Determine the [x, y] coordinate at the center of the cell enclosing the given text.  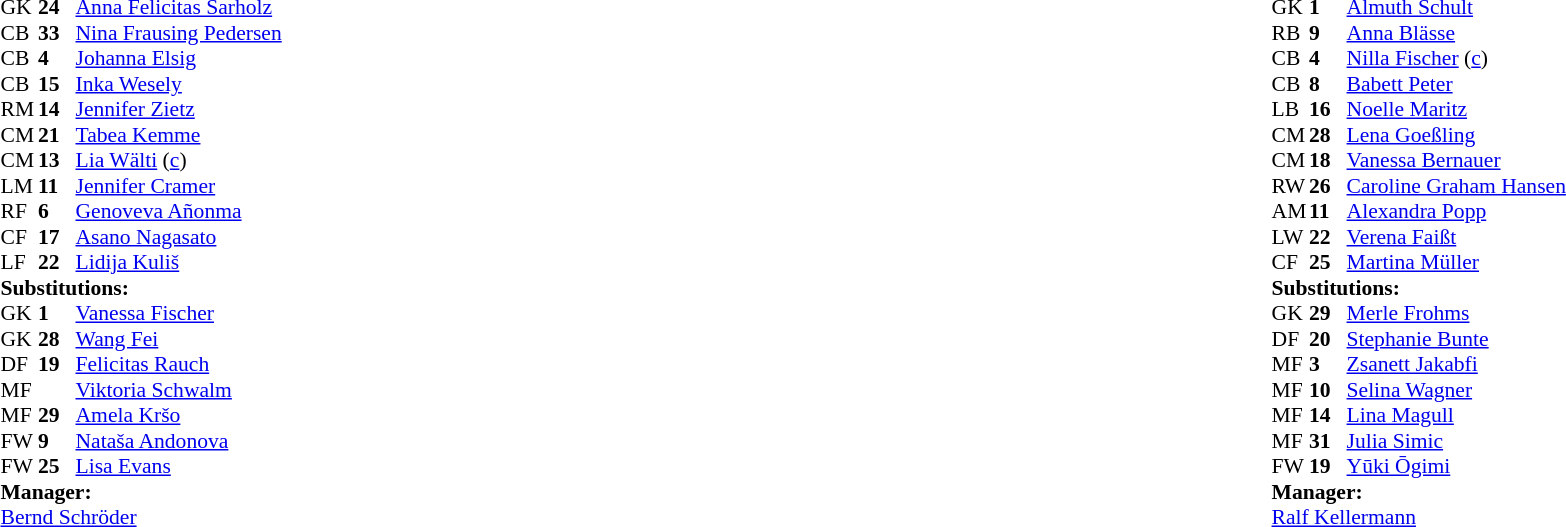
13 [57, 161]
Verena Faißt [1456, 237]
31 [1328, 441]
20 [1328, 339]
LM [19, 186]
1 [57, 313]
10 [1328, 390]
Tabea Kemme [179, 135]
Jennifer Zietz [179, 109]
6 [57, 211]
Inka Wesely [179, 84]
Lina Magull [1456, 415]
Stephanie Bunte [1456, 339]
Vanessa Bernauer [1456, 161]
16 [1328, 109]
Alexandra Popp [1456, 211]
Felicitas Rauch [179, 365]
Genoveva Añonma [179, 211]
RF [19, 211]
18 [1328, 161]
Lena Goeßling [1456, 135]
Nataša Andonova [179, 441]
Asano Nagasato [179, 237]
RB [1291, 33]
Zsanett Jakabfi [1456, 365]
26 [1328, 186]
33 [57, 33]
Nina Frausing Pedersen [179, 33]
Amela Kršo [179, 415]
Anna Blässe [1456, 33]
Wang Fei [179, 339]
Selina Wagner [1456, 390]
15 [57, 84]
Lisa Evans [179, 467]
LB [1291, 109]
Noelle Maritz [1456, 109]
RW [1291, 186]
RM [19, 109]
Jennifer Cramer [179, 186]
Johanna Elsig [179, 59]
17 [57, 237]
Yūki Ōgimi [1456, 467]
21 [57, 135]
LW [1291, 237]
Martina Müller [1456, 263]
Viktoria Schwalm [179, 390]
LF [19, 263]
Merle Frohms [1456, 313]
Julia Simic [1456, 441]
AM [1291, 211]
Nilla Fischer (c) [1456, 59]
3 [1328, 365]
Caroline Graham Hansen [1456, 186]
Lidija Kuliš [179, 263]
8 [1328, 84]
Babett Peter [1456, 84]
Vanessa Fischer [179, 313]
Lia Wälti (c) [179, 161]
